Identify which cell holds the provided text, then report its (X, Y) central coordinate. 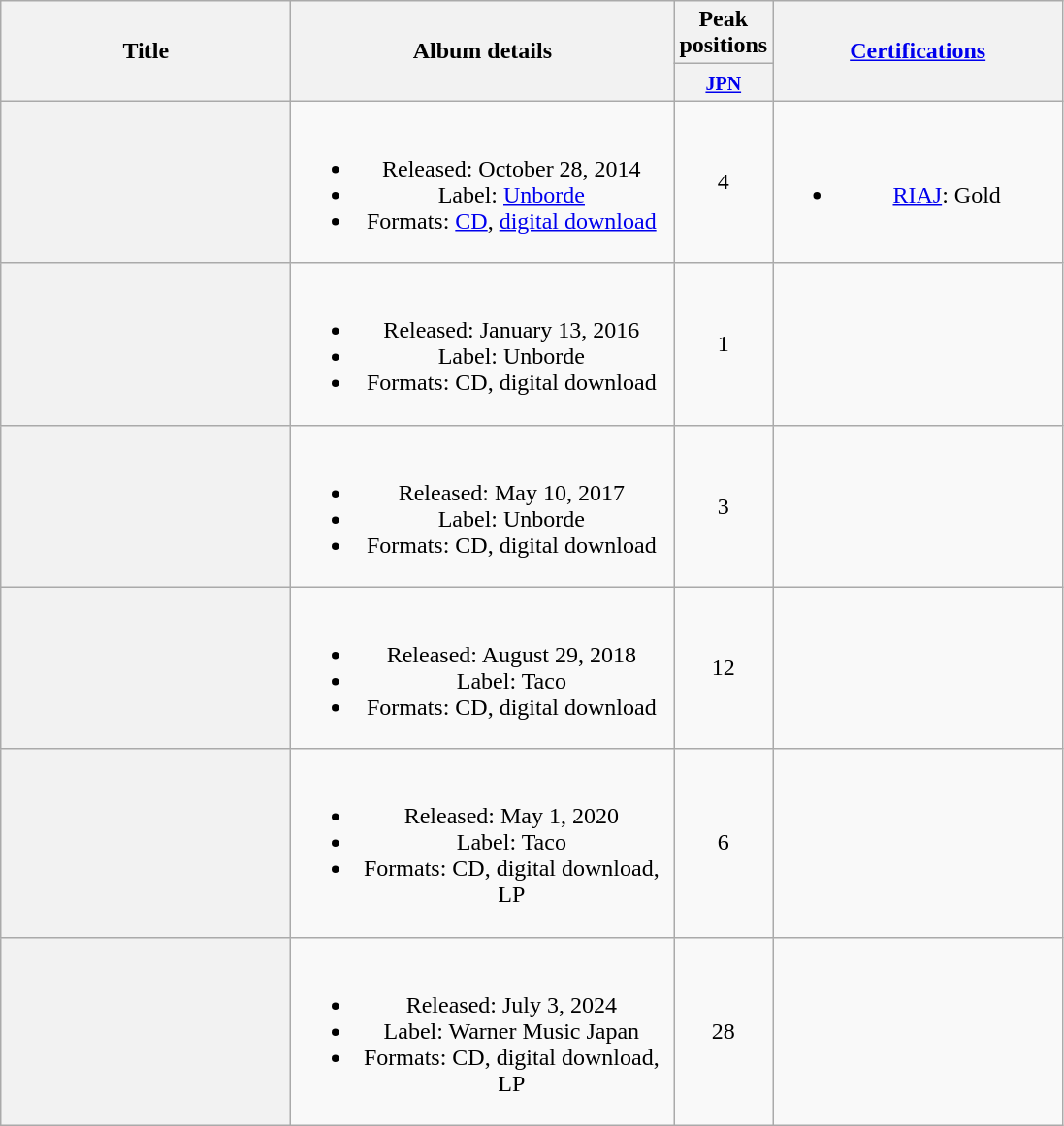
Released: May 10, 2017 Label: UnbordeFormats: CD, digital download (483, 506)
12 (724, 667)
3 (724, 506)
Released: July 3, 2024 Label: Warner Music JapanFormats: CD, digital download, LP (483, 1031)
Album details (483, 50)
4 (724, 182)
28 (724, 1031)
Released: October 28, 2014 Label: UnbordeFormats: CD, digital download (483, 182)
Title (145, 50)
1 (724, 343)
Certifications (918, 50)
Released: January 13, 2016 Label: UnbordeFormats: CD, digital download (483, 343)
Peak positions (724, 33)
6 (724, 843)
Released: August 29, 2018 Label: TacoFormats: CD, digital download (483, 667)
Released: May 1, 2020 Label: TacoFormats: CD, digital download, LP (483, 843)
RIAJ: Gold (918, 182)
JPN (724, 82)
